Search for the cell housing the specified text and yield its [x, y] center coordinate. 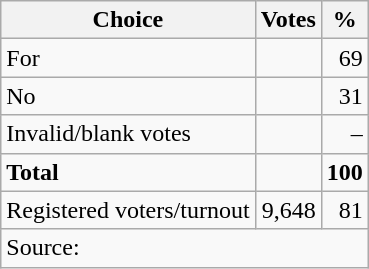
Choice [128, 20]
69 [344, 58]
% [344, 20]
Total [128, 172]
Source: [185, 248]
31 [344, 96]
– [344, 134]
9,648 [288, 210]
81 [344, 210]
Invalid/blank votes [128, 134]
Votes [288, 20]
For [128, 58]
Registered voters/turnout [128, 210]
No [128, 96]
100 [344, 172]
